Find where the given text appears and provide that cell's center as [x, y] coordinate. 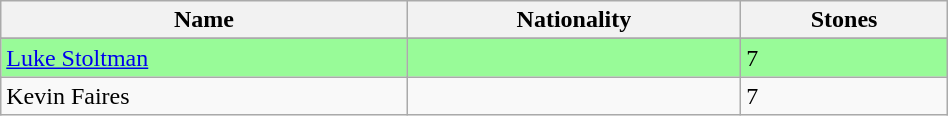
Kevin Faires [204, 96]
Luke Stoltman [204, 58]
Nationality [574, 20]
Stones [844, 20]
Name [204, 20]
